From the cell containing the given text, extract its center point as (x, y) coordinate. 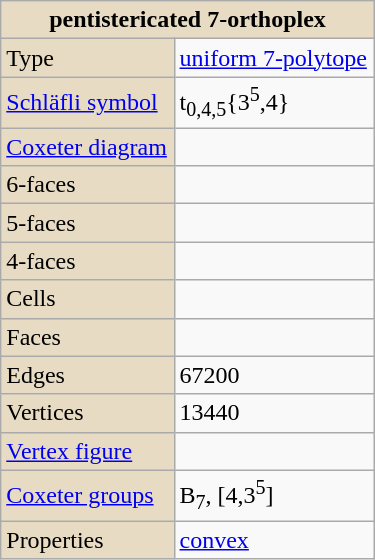
Type (88, 58)
Vertices (88, 413)
6-faces (88, 185)
convex (274, 540)
Schläfli symbol (88, 102)
t0,4,5{35,4} (274, 102)
4-faces (88, 261)
B7, [4,35] (274, 496)
Cells (88, 299)
5-faces (88, 223)
uniform 7-polytope (274, 58)
Properties (88, 540)
pentistericated 7-orthoplex (188, 20)
Faces (88, 337)
13440 (274, 413)
Edges (88, 375)
67200 (274, 375)
Vertex figure (88, 451)
Coxeter groups (88, 496)
Coxeter diagram (88, 147)
